Identify which cell holds the provided text, then report its (x, y) central coordinate. 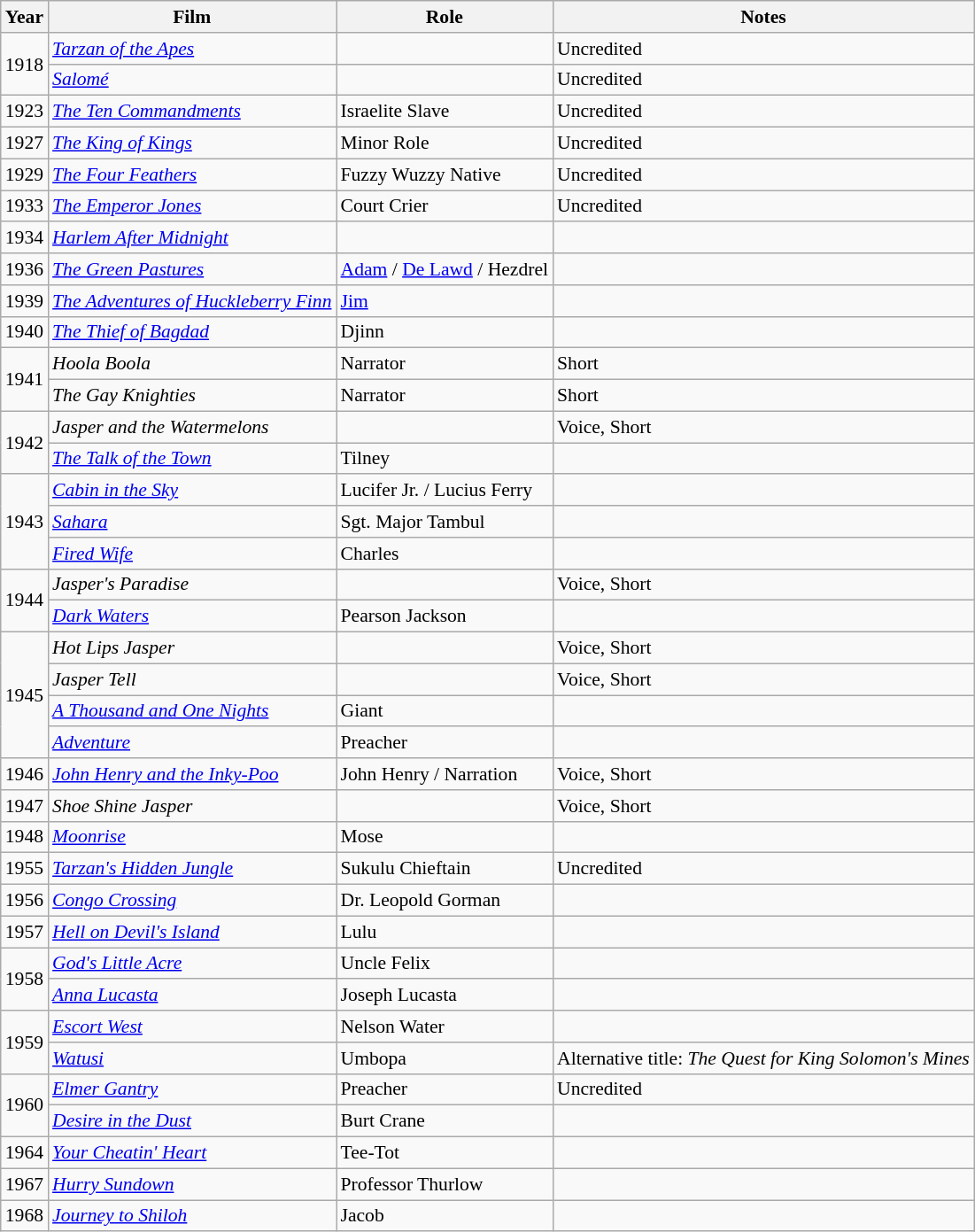
1948 (25, 837)
Israelite Slave (445, 112)
Tee-Tot (445, 1153)
The Thief of Bagdad (191, 332)
Your Cheatin' Heart (191, 1153)
1945 (25, 695)
1934 (25, 238)
Congo Crossing (191, 901)
Desire in the Dust (191, 1121)
1947 (25, 806)
Hurry Sundown (191, 1184)
The Ten Commandments (191, 112)
Umbopa (445, 1058)
1918 (25, 64)
John Henry and the Inky-Poo (191, 774)
1958 (25, 980)
1944 (25, 601)
Dark Waters (191, 616)
Fuzzy Wuzzy Native (445, 174)
1933 (25, 206)
1946 (25, 774)
Elmer Gantry (191, 1089)
1942 (25, 443)
1941 (25, 379)
1960 (25, 1105)
Jim (445, 301)
Moonrise (191, 837)
Escort West (191, 1027)
Harlem After Midnight (191, 238)
Uncle Felix (445, 964)
A Thousand and One Nights (191, 711)
1943 (25, 523)
1957 (25, 932)
Film (191, 17)
Joseph Lucasta (445, 996)
The Green Pastures (191, 269)
Watusi (191, 1058)
The Adventures of Huckleberry Finn (191, 301)
Professor Thurlow (445, 1184)
Minor Role (445, 143)
God's Little Acre (191, 964)
1955 (25, 869)
The King of Kings (191, 143)
Mose (445, 837)
Charles (445, 554)
Notes (763, 17)
Pearson Jackson (445, 616)
Court Crier (445, 206)
The Talk of the Town (191, 459)
1940 (25, 332)
Shoe Shine Jasper (191, 806)
Sgt. Major Tambul (445, 522)
1968 (25, 1216)
Jasper Tell (191, 679)
1923 (25, 112)
Fired Wife (191, 554)
1939 (25, 301)
1956 (25, 901)
Jasper and the Watermelons (191, 427)
Adventure (191, 743)
Dr. Leopold Gorman (445, 901)
1964 (25, 1153)
Tarzan of the Apes (191, 49)
Sahara (191, 522)
Anna Lucasta (191, 996)
Cabin in the Sky (191, 491)
Alternative title: The Quest for King Solomon's Mines (763, 1058)
The Four Feathers (191, 174)
Nelson Water (445, 1027)
Lucifer Jr. / Lucius Ferry (445, 491)
Lulu (445, 932)
1959 (25, 1042)
1967 (25, 1184)
Hell on Devil's Island (191, 932)
Jacob (445, 1216)
Salomé (191, 80)
1929 (25, 174)
1927 (25, 143)
Jasper's Paradise (191, 585)
Hoola Boola (191, 364)
John Henry / Narration (445, 774)
Tarzan's Hidden Jungle (191, 869)
Sukulu Chieftain (445, 869)
Burt Crane (445, 1121)
The Emperor Jones (191, 206)
1936 (25, 269)
Year (25, 17)
Role (445, 17)
Journey to Shiloh (191, 1216)
Giant (445, 711)
The Gay Knighties (191, 396)
Tilney (445, 459)
Djinn (445, 332)
Hot Lips Jasper (191, 648)
Adam / De Lawd / Hezdrel (445, 269)
